Pinpoint the cell where the given text exists, returning its [X, Y] midpoint coordinate. 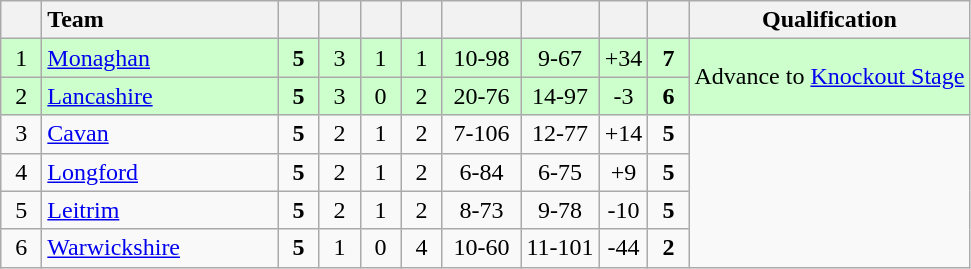
Lancashire [160, 96]
Leitrim [160, 210]
20-76 [482, 96]
10-60 [482, 248]
6-75 [560, 172]
-10 [624, 210]
-44 [624, 248]
Qualification [830, 20]
10-98 [482, 58]
9-67 [560, 58]
Advance to Knockout Stage [830, 77]
9-78 [560, 210]
Warwickshire [160, 248]
Cavan [160, 134]
+34 [624, 58]
12-77 [560, 134]
7-106 [482, 134]
8-73 [482, 210]
+9 [624, 172]
Monaghan [160, 58]
7 [668, 58]
Team [160, 20]
14-97 [560, 96]
6-84 [482, 172]
11-101 [560, 248]
Longford [160, 172]
+14 [624, 134]
-3 [624, 96]
